For the text-containing cell, return its midpoint in (x, y) coordinate format. 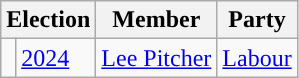
2024 (56, 58)
Labour (257, 58)
Lee Pitcher (156, 58)
Party (257, 20)
Member (156, 20)
Election (48, 20)
